Scan for the cell matching the given text and deliver its (X, Y) coordinate at center. 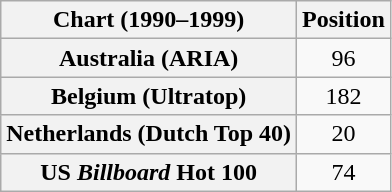
96 (344, 58)
Netherlands (Dutch Top 40) (149, 134)
US Billboard Hot 100 (149, 172)
Chart (1990–1999) (149, 20)
20 (344, 134)
Position (344, 20)
Belgium (Ultratop) (149, 96)
182 (344, 96)
Australia (ARIA) (149, 58)
74 (344, 172)
